For the text-containing cell, return its midpoint in (x, y) coordinate format. 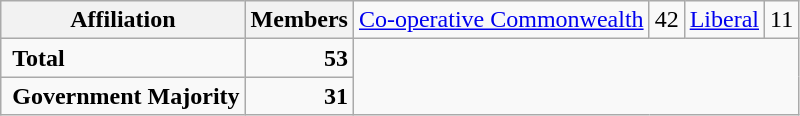
Liberal (724, 20)
11 (782, 20)
Affiliation (123, 20)
Government Majority (123, 96)
Members (299, 20)
42 (666, 20)
Co-operative Commonwealth (501, 20)
31 (299, 96)
53 (299, 58)
Total (123, 58)
